From the cell containing the given text, extract its center point as [x, y] coordinate. 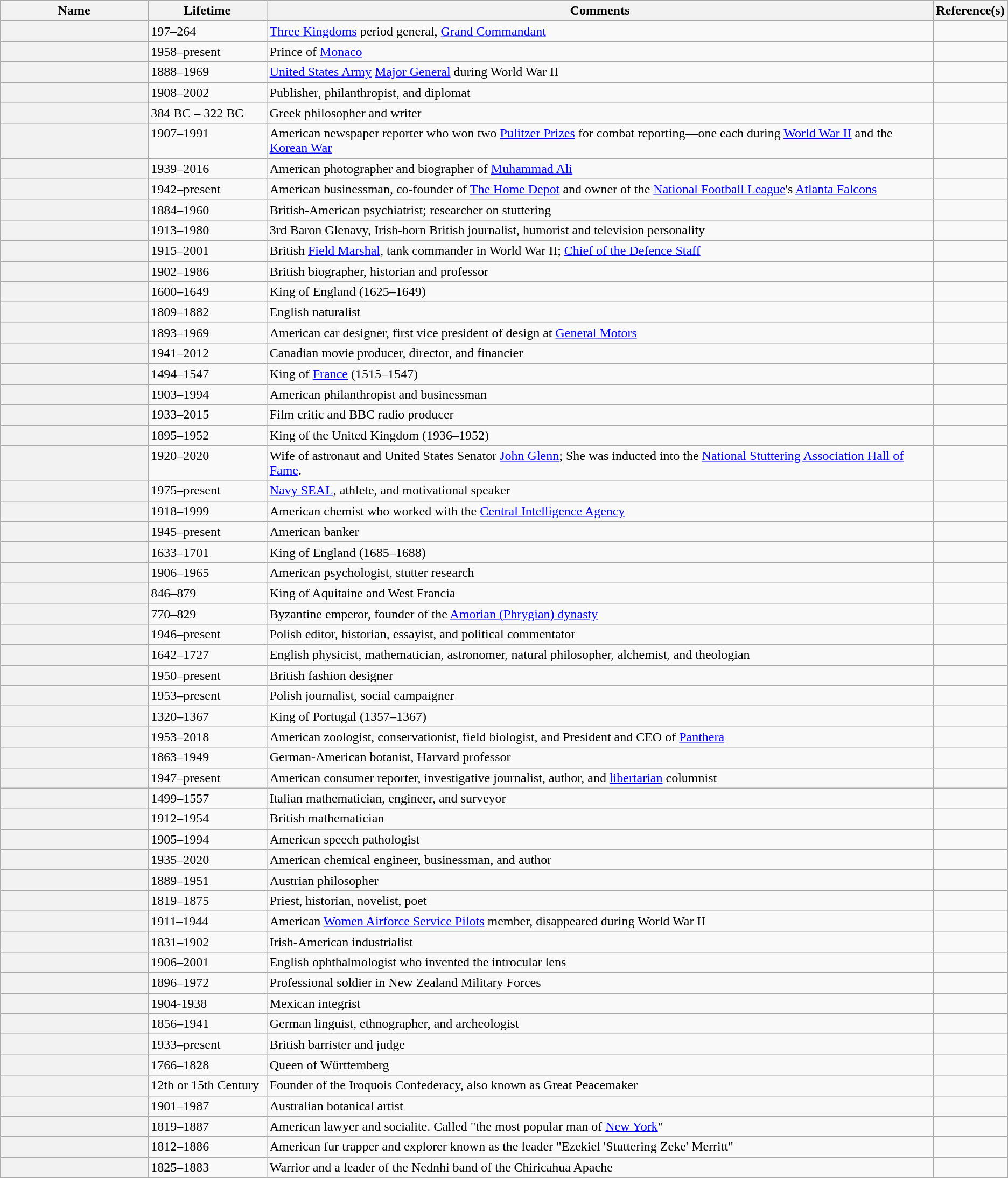
Priest, historian, novelist, poet [600, 901]
12th or 15th Century [207, 1085]
1950–present [207, 675]
American philanthropist and businessman [600, 394]
Professional soldier in New Zealand Military Forces [600, 983]
Byzantine emperor, founder of the Amorian (Phrygian) dynasty [600, 614]
Australian botanical artist [600, 1106]
3rd Baron Glenavy, Irish-born British journalist, humorist and television personality [600, 230]
American chemist who worked with the Central Intelligence Agency [600, 511]
King of the United Kingdom (1936–1952) [600, 435]
English ophthalmologist who invented the introcular lens [600, 963]
English naturalist [600, 312]
King of Portugal (1357–1367) [600, 716]
American banker [600, 532]
American consumer reporter, investigative journalist, author, and libertarian columnist [600, 778]
King of Aquitaine and West Francia [600, 593]
American speech pathologist [600, 839]
American fur trapper and explorer known as the leader "Ezekiel 'Stuttering Zeke' Merritt" [600, 1147]
Warrior and a leader of the Nednhi band of the Chiricahua Apache [600, 1167]
English physicist, mathematician, astronomer, natural philosopher, alchemist, and theologian [600, 655]
1825–1883 [207, 1167]
Canadian movie producer, director, and financier [600, 353]
1642–1727 [207, 655]
Name [74, 11]
1863–1949 [207, 757]
1819–1887 [207, 1126]
1499–1557 [207, 798]
1905–1994 [207, 839]
1600–1649 [207, 292]
British mathematician [600, 819]
American photographer and biographer of Muhammad Ali [600, 169]
1953–2018 [207, 737]
1908–2002 [207, 93]
Comments [600, 11]
197–264 [207, 31]
1935–2020 [207, 860]
Reference(s) [970, 11]
Publisher, philanthropist, and diplomat [600, 93]
Navy SEAL, athlete, and motivational speaker [600, 491]
Polish editor, historian, essayist, and political commentator [600, 635]
1895–1952 [207, 435]
United States Army Major General during World War II [600, 72]
1904-1938 [207, 1003]
British barrister and judge [600, 1044]
1958–present [207, 52]
Film critic and BBC radio producer [600, 415]
1906–2001 [207, 963]
1913–1980 [207, 230]
King of France (1515–1547) [600, 374]
1889–1951 [207, 880]
1945–present [207, 532]
Mexican integrist [600, 1003]
1494–1547 [207, 374]
American Women Airforce Service Pilots member, disappeared during World War II [600, 921]
American psychologist, stutter research [600, 573]
1942–present [207, 189]
British fashion designer [600, 675]
1933–2015 [207, 415]
1812–1886 [207, 1147]
1915–2001 [207, 250]
1918–1999 [207, 511]
1941–2012 [207, 353]
German-American botanist, Harvard professor [600, 757]
British-American psychiatrist; researcher on stuttering [600, 210]
846–879 [207, 593]
1320–1367 [207, 716]
American lawyer and socialite. Called "the most popular man of New York" [600, 1126]
British biographer, historian and professor [600, 271]
1906–1965 [207, 573]
1766–1828 [207, 1065]
1946–present [207, 635]
1831–1902 [207, 942]
Austrian philosopher [600, 880]
Italian mathematician, engineer, and surveyor [600, 798]
American businessman, co-founder of The Home Depot and owner of the National Football League's Atlanta Falcons [600, 189]
1888–1969 [207, 72]
Greek philosopher and writer [600, 113]
American car designer, first vice president of design at General Motors [600, 333]
American newspaper reporter who won two Pulitzer Prizes for combat reporting—one each during World War II and the Korean War [600, 141]
1939–2016 [207, 169]
Irish-American industrialist [600, 942]
German linguist, ethnographer, and archeologist [600, 1024]
British Field Marshal, tank commander in World War II; Chief of the Defence Staff [600, 250]
384 BC – 322 BC [207, 113]
1911–1944 [207, 921]
American chemical engineer, businessman, and author [600, 860]
1933–present [207, 1044]
1912–1954 [207, 819]
1901–1987 [207, 1106]
King of England (1685–1688) [600, 552]
1809–1882 [207, 312]
770–829 [207, 614]
1907–1991 [207, 141]
Founder of the Iroquois Confederacy, also known as Great Peacemaker [600, 1085]
1903–1994 [207, 394]
1947–present [207, 778]
1953–present [207, 696]
1975–present [207, 491]
Prince of Monaco [600, 52]
1893–1969 [207, 333]
Polish journalist, social campaigner [600, 696]
1920–2020 [207, 463]
1819–1875 [207, 901]
1856–1941 [207, 1024]
Lifetime [207, 11]
1633–1701 [207, 552]
King of England (1625–1649) [600, 292]
Wife of astronaut and United States Senator John Glenn; She was inducted into the National Stuttering Association Hall of Fame. [600, 463]
Three Kingdoms period general, Grand Commandant [600, 31]
American zoologist, conservationist, field biologist, and President and CEO of Panthera [600, 737]
1902–1986 [207, 271]
1896–1972 [207, 983]
1884–1960 [207, 210]
Queen of Württemberg [600, 1065]
